Locate the cell with the specified text and output its (x, y) center coordinate. 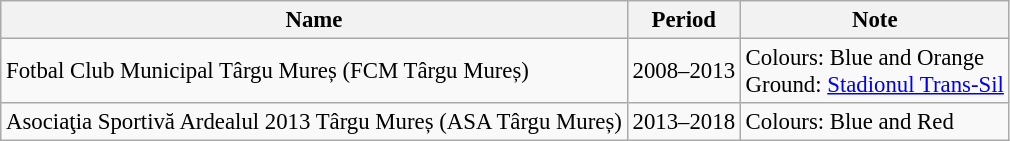
Name (314, 20)
Asociaţia Sportivă Ardealul 2013 Târgu Mureș (ASA Târgu Mureș) (314, 122)
Colours: Blue and OrangeGround: Stadionul Trans-Sil (874, 72)
Period (684, 20)
2013–2018 (684, 122)
2008–2013 (684, 72)
Fotbal Club Municipal Târgu Mureș (FCM Târgu Mureș) (314, 72)
Colours: Blue and Red (874, 122)
Note (874, 20)
